From the cell containing the given text, extract its center point as (x, y) coordinate. 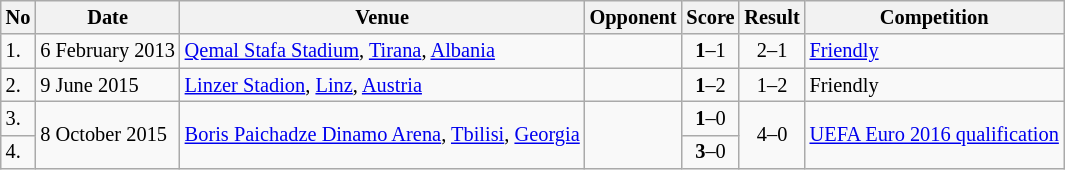
UEFA Euro 2016 qualification (934, 134)
No (18, 17)
Venue (382, 17)
9 June 2015 (107, 85)
Boris Paichadze Dinamo Arena, Tbilisi, Georgia (382, 134)
2–1 (772, 51)
1–0 (710, 118)
6 February 2013 (107, 51)
Result (772, 17)
Opponent (634, 17)
4. (18, 152)
Competition (934, 17)
Score (710, 17)
3–0 (710, 152)
Date (107, 17)
Linzer Stadion, Linz, Austria (382, 85)
1. (18, 51)
3. (18, 118)
8 October 2015 (107, 134)
4–0 (772, 134)
1–1 (710, 51)
2. (18, 85)
Qemal Stafa Stadium, Tirana, Albania (382, 51)
